Search for the cell housing the specified text and yield its [X, Y] center coordinate. 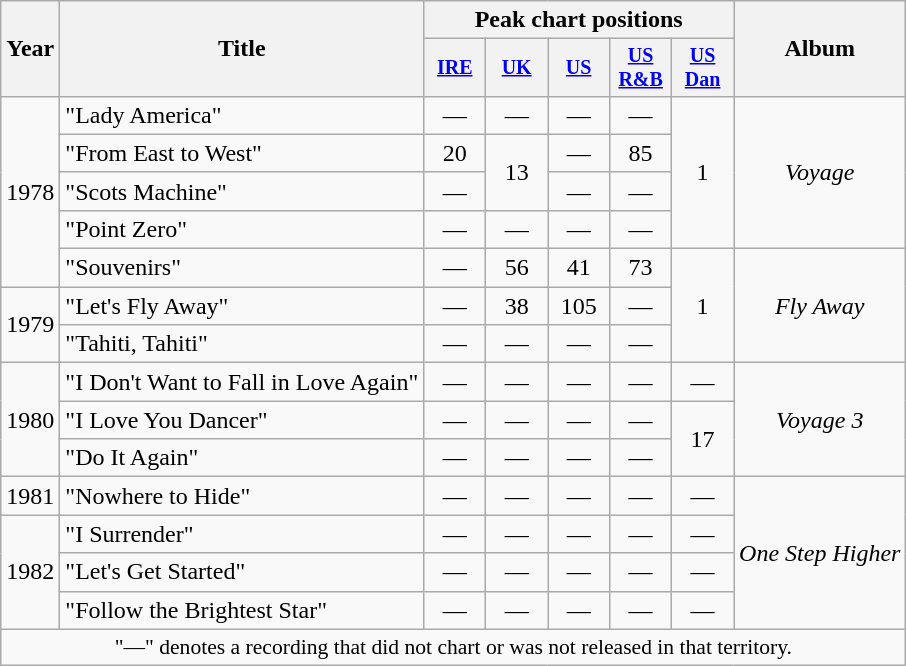
Album [820, 49]
1978 [30, 191]
"Souvenirs" [242, 268]
1982 [30, 572]
"From East to West" [242, 153]
Year [30, 49]
17 [703, 439]
73 [641, 268]
Fly Away [820, 306]
Peak chart positions [579, 20]
One Step Higher [820, 553]
13 [517, 172]
1981 [30, 496]
20 [455, 153]
Voyage 3 [820, 420]
IRE [455, 68]
"Let's Get Started" [242, 572]
USR&B [641, 68]
105 [579, 306]
Voyage [820, 172]
41 [579, 268]
85 [641, 153]
Title [242, 49]
"I Love You Dancer" [242, 420]
38 [517, 306]
USDan [703, 68]
"Do It Again" [242, 458]
56 [517, 268]
"Point Zero" [242, 229]
"Tahiti, Tahiti" [242, 344]
"I Surrender" [242, 534]
"Let's Fly Away" [242, 306]
US [579, 68]
"—" denotes a recording that did not chart or was not released in that territory. [454, 647]
1979 [30, 325]
"I Don't Want to Fall in Love Again" [242, 382]
UK [517, 68]
"Nowhere to Hide" [242, 496]
1980 [30, 420]
"Follow the Brightest Star" [242, 610]
"Scots Machine" [242, 191]
"Lady America" [242, 115]
